Identify which cell holds the provided text, then report its (X, Y) central coordinate. 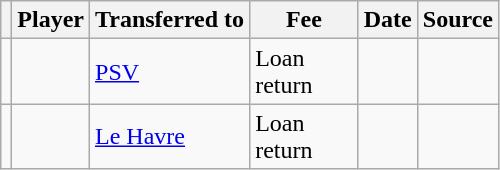
Source (458, 20)
Fee (304, 20)
Le Havre (170, 136)
PSV (170, 72)
Transferred to (170, 20)
Player (51, 20)
Date (388, 20)
